Provide the (x, y) coordinate of the cell's center where the given text is located.  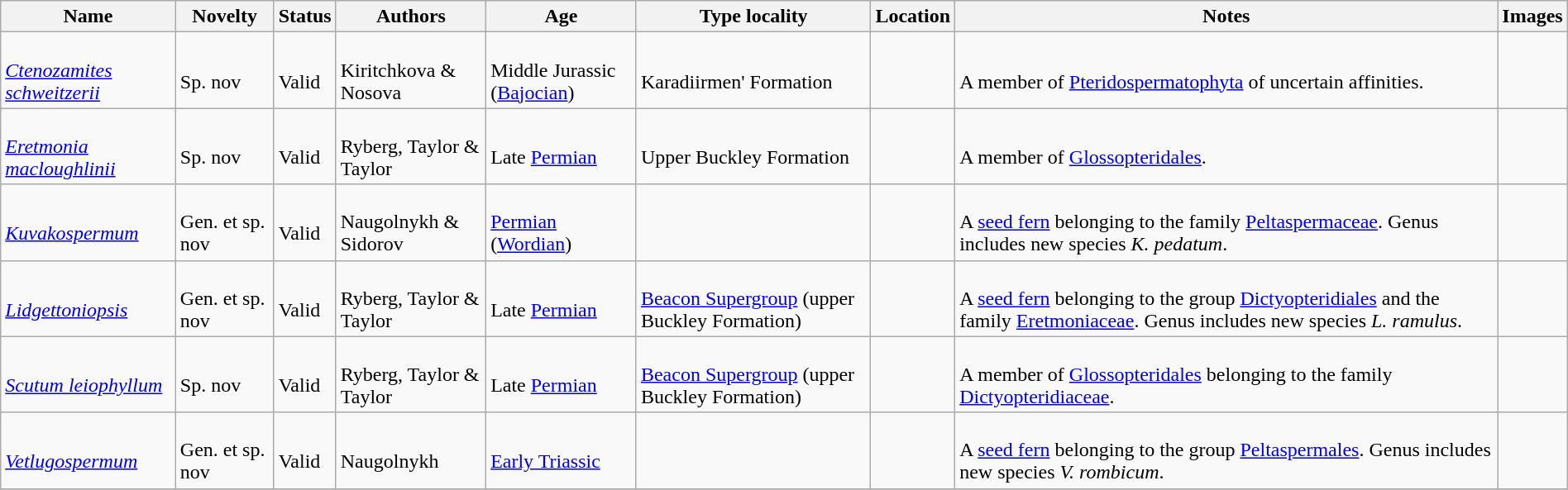
Status (304, 17)
Middle Jurassic (Bajocian) (562, 70)
Permian (Wordian) (562, 222)
Kuvakospermum (88, 222)
Images (1532, 17)
Naugolnykh (410, 450)
Early Triassic (562, 450)
Eretmonia macloughlinii (88, 146)
Name (88, 17)
Naugolnykh & Sidorov (410, 222)
A seed fern belonging to the group Dictyopteridiales and the family Eretmoniaceae. Genus includes new species L. ramulus. (1226, 298)
Vetlugospermum (88, 450)
Novelty (225, 17)
A member of Glossopteridales. (1226, 146)
A seed fern belonging to the family Peltaspermaceae. Genus includes new species K. pedatum. (1226, 222)
Ctenozamites schweitzerii (88, 70)
Kiritchkova & Nosova (410, 70)
A member of Pteridospermatophyta of uncertain affinities. (1226, 70)
Upper Buckley Formation (753, 146)
A seed fern belonging to the group Peltaspermales. Genus includes new species V. rombicum. (1226, 450)
Authors (410, 17)
Notes (1226, 17)
Scutum leiophyllum (88, 374)
Karadiirmen' Formation (753, 70)
Type locality (753, 17)
A member of Glossopteridales belonging to the family Dictyopteridiaceae. (1226, 374)
Age (562, 17)
Location (913, 17)
Lidgettoniopsis (88, 298)
